From the cell containing the given text, extract its center point as [x, y] coordinate. 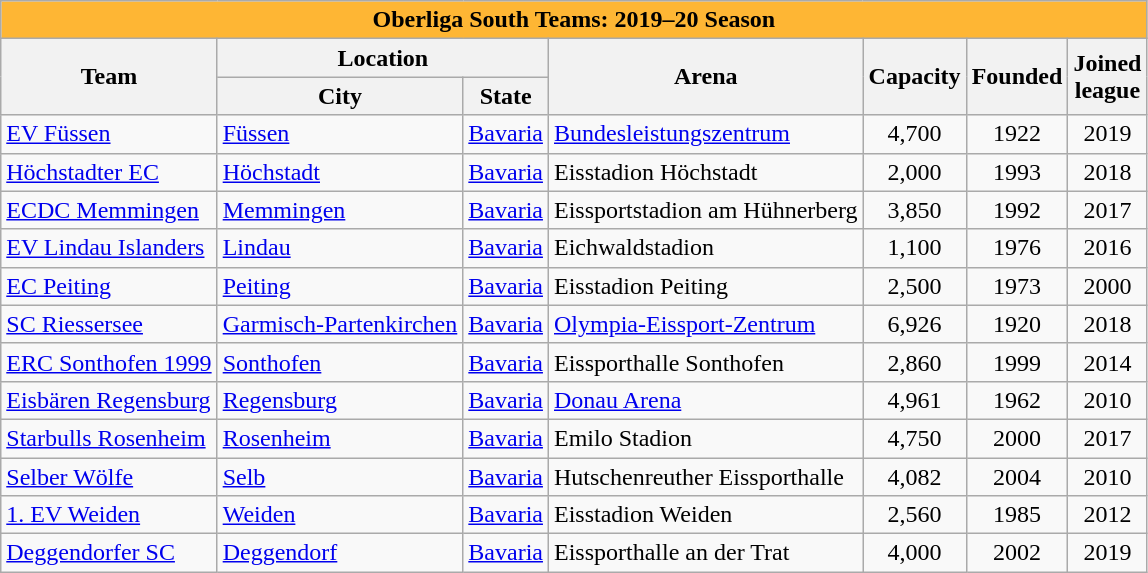
1973 [1017, 286]
Eissporthalle an der Trat [706, 553]
1920 [1017, 324]
Eisstadion Peiting [706, 286]
1,100 [914, 248]
Location [382, 58]
Lindau [340, 248]
Selb [340, 477]
1992 [1017, 210]
Füssen [340, 134]
Eisstadion Weiden [706, 515]
4,082 [914, 477]
Regensburg [340, 400]
Eissportstadion am Hühnerberg [706, 210]
Team [109, 77]
State [506, 96]
Eichwaldstadion [706, 248]
Donau Arena [706, 400]
Memmingen [340, 210]
4,961 [914, 400]
Oberliga South Teams: 2019–20 Season [574, 20]
Deggendorf [340, 553]
2,500 [914, 286]
1976 [1017, 248]
1962 [1017, 400]
2016 [1108, 248]
Eisbären Regensburg [109, 400]
1999 [1017, 362]
4,700 [914, 134]
4,000 [914, 553]
Eisstadion Höchstadt [706, 172]
ERC Sonthofen 1999 [109, 362]
Peiting [340, 286]
2,000 [914, 172]
EC Peiting [109, 286]
Founded [1017, 77]
Olympia-Eissport-Zentrum [706, 324]
6,926 [914, 324]
Garmisch-Partenkirchen [340, 324]
Capacity [914, 77]
Weiden [340, 515]
1993 [1017, 172]
Hutschenreuther Eissporthalle [706, 477]
2,860 [914, 362]
SC Riessersee [109, 324]
Höchstadter EC [109, 172]
Arena [706, 77]
ECDC Memmingen [109, 210]
3,850 [914, 210]
Deggendorfer SC [109, 553]
Starbulls Rosenheim [109, 438]
Eissporthalle Sonthofen [706, 362]
2004 [1017, 477]
Joined league [1108, 77]
EV Füssen [109, 134]
1. EV Weiden [109, 515]
Emilo Stadion [706, 438]
Selber Wölfe [109, 477]
2,560 [914, 515]
City [340, 96]
1922 [1017, 134]
Rosenheim [340, 438]
4,750 [914, 438]
2014 [1108, 362]
2012 [1108, 515]
2002 [1017, 553]
Sonthofen [340, 362]
EV Lindau Islanders [109, 248]
Bundesleistungszentrum [706, 134]
Höchstadt [340, 172]
1985 [1017, 515]
